Determine the (X, Y) coordinate at the center of the cell enclosing the given text.  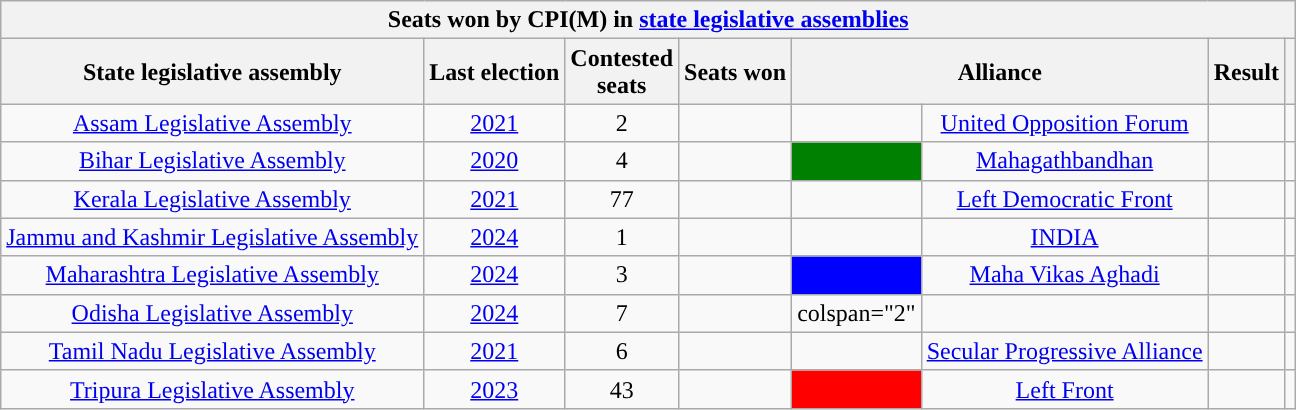
Result (1246, 72)
Tripura Legislative Assembly (212, 389)
Left Democratic Front (1064, 199)
Contestedseats (622, 72)
Bihar Legislative Assembly (212, 161)
7 (622, 313)
Tamil Nadu Legislative Assembly (212, 351)
United Opposition Forum (1064, 123)
Maha Vikas Aghadi (1064, 275)
43 (622, 389)
Last election (494, 72)
colspan="2" (857, 313)
2 (622, 123)
Mahagathbandhan (1064, 161)
6 (622, 351)
Secular Progressive Alliance (1064, 351)
Assam Legislative Assembly (212, 123)
Alliance (1000, 72)
77 (622, 199)
INDIA (1064, 237)
Seats won (736, 72)
4 (622, 161)
Odisha Legislative Assembly (212, 313)
2023 (494, 389)
Kerala Legislative Assembly (212, 199)
Jammu and Kashmir Legislative Assembly (212, 237)
2020 (494, 161)
State legislative assembly (212, 72)
3 (622, 275)
Left Front (1064, 389)
1 (622, 237)
Maharashtra Legislative Assembly (212, 275)
Seats won by CPI(M) in state legislative assemblies (648, 20)
